Pinpoint the cell where the given text exists, returning its (x, y) midpoint coordinate. 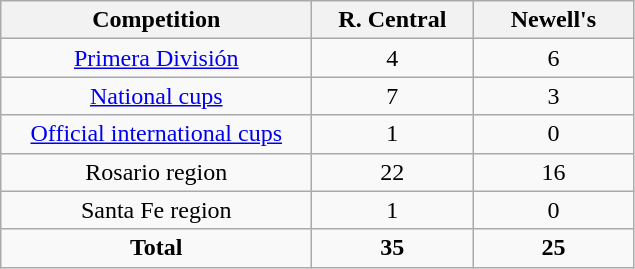
35 (392, 248)
3 (554, 96)
Rosario region (156, 172)
Competition (156, 20)
4 (392, 58)
Newell's (554, 20)
16 (554, 172)
R. Central (392, 20)
Santa Fe region (156, 210)
Official international cups (156, 134)
6 (554, 58)
Primera División (156, 58)
22 (392, 172)
7 (392, 96)
25 (554, 248)
National cups (156, 96)
Total (156, 248)
